Return [X, Y] of the center of cell containing provided text 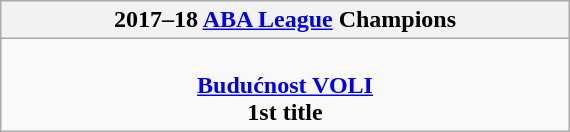
2017–18 ABA League Champions [284, 20]
Budućnost VOLI1st title [284, 85]
